Provide the [x, y] coordinate of the cell's center where the given text is located.  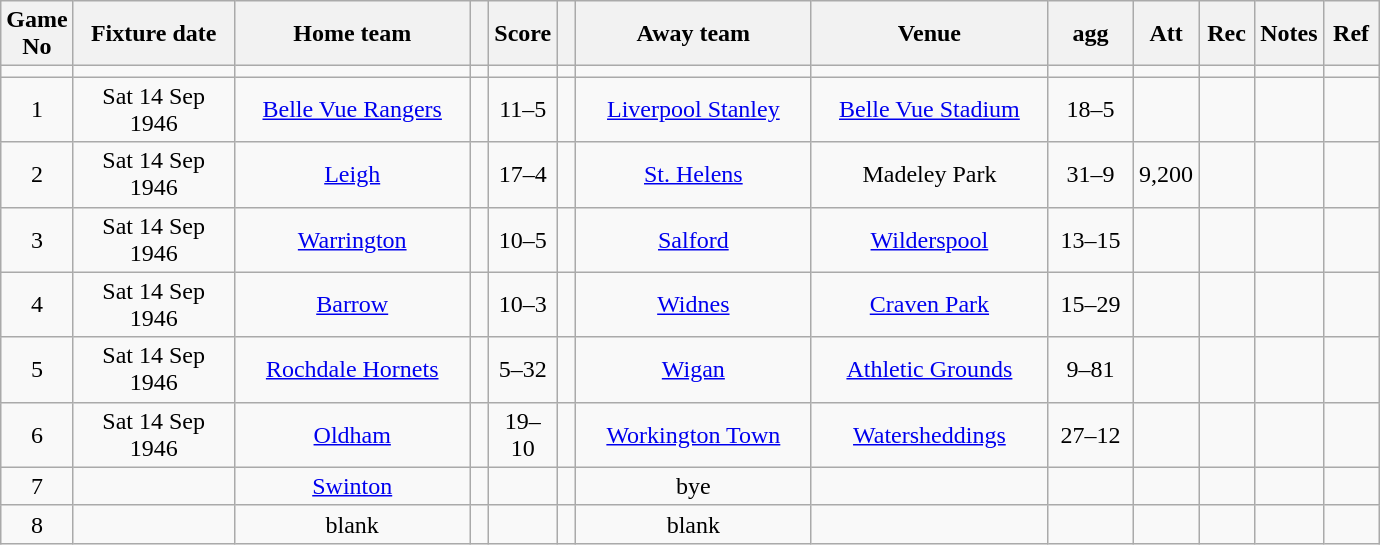
3 [37, 240]
Belle Vue Rangers [352, 110]
Home team [352, 34]
9,200 [1166, 174]
Athletic Grounds [929, 370]
2 [37, 174]
1 [37, 110]
Rochdale Hornets [352, 370]
6 [37, 434]
Barrow [352, 304]
13–15 [1090, 240]
Salford [693, 240]
7 [37, 486]
4 [37, 304]
Madeley Park [929, 174]
Venue [929, 34]
5–32 [523, 370]
Wigan [693, 370]
Warrington [352, 240]
9–81 [1090, 370]
St. Helens [693, 174]
Notes [1289, 34]
Widnes [693, 304]
Watersheddings [929, 434]
10–5 [523, 240]
5 [37, 370]
19–10 [523, 434]
8 [37, 524]
15–29 [1090, 304]
Craven Park [929, 304]
Leigh [352, 174]
Swinton [352, 486]
17–4 [523, 174]
Away team [693, 34]
Fixture date [154, 34]
11–5 [523, 110]
agg [1090, 34]
Att [1166, 34]
10–3 [523, 304]
31–9 [1090, 174]
bye [693, 486]
Liverpool Stanley [693, 110]
Ref [1351, 34]
Game No [37, 34]
Wilderspool [929, 240]
Rec [1227, 34]
Score [523, 34]
18–5 [1090, 110]
Workington Town [693, 434]
Belle Vue Stadium [929, 110]
27–12 [1090, 434]
Oldham [352, 434]
